Detect which cell encompasses the target text, then output its (X, Y) center coordinate. 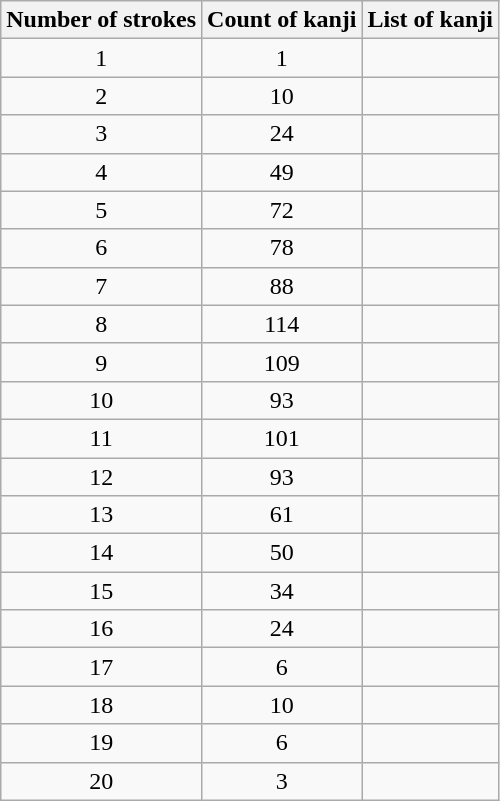
Count of kanji (282, 20)
88 (282, 286)
7 (102, 286)
34 (282, 591)
15 (102, 591)
20 (102, 781)
17 (102, 667)
16 (102, 629)
49 (282, 172)
50 (282, 553)
5 (102, 210)
8 (102, 324)
12 (102, 477)
11 (102, 438)
14 (102, 553)
Number of strokes (102, 20)
19 (102, 743)
78 (282, 248)
72 (282, 210)
18 (102, 705)
101 (282, 438)
61 (282, 515)
4 (102, 172)
9 (102, 362)
13 (102, 515)
109 (282, 362)
114 (282, 324)
List of kanji (430, 20)
2 (102, 96)
